Pinpoint the cell where the given text exists, returning its (x, y) midpoint coordinate. 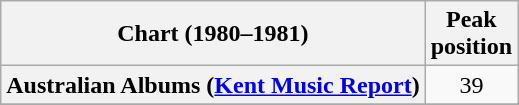
Australian Albums (Kent Music Report) (213, 85)
39 (471, 85)
Peakposition (471, 34)
Chart (1980–1981) (213, 34)
